Output the [x, y] coordinate of the center of the cell containing the given text.  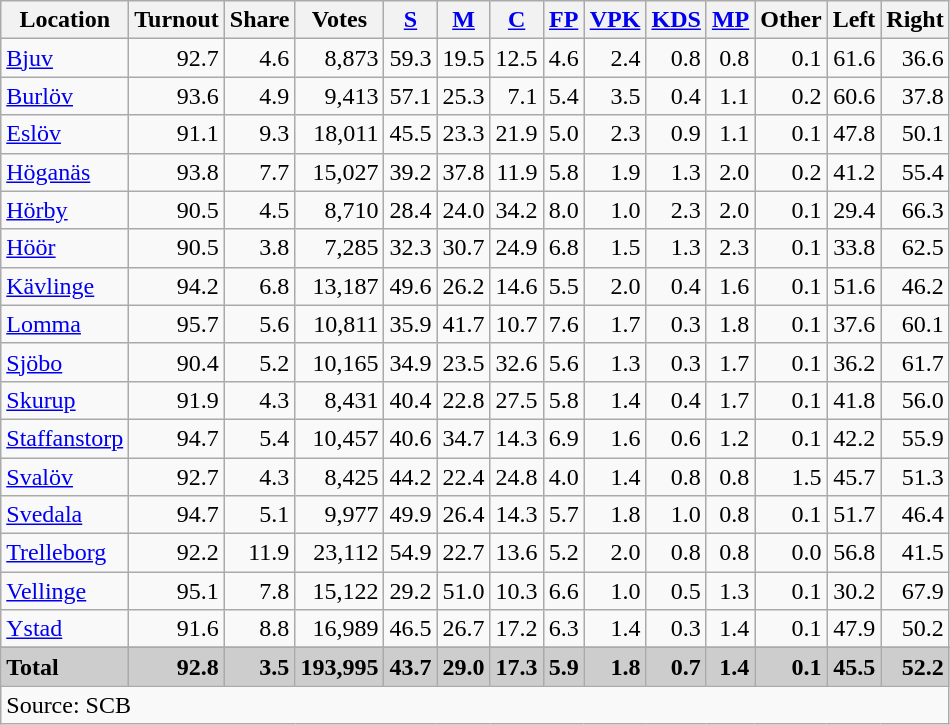
10.7 [516, 324]
90.4 [177, 362]
57.1 [410, 96]
51.7 [854, 515]
17.3 [516, 667]
22.7 [464, 553]
9.3 [260, 134]
28.4 [410, 210]
9,413 [340, 96]
49.9 [410, 515]
41.2 [854, 172]
62.5 [915, 248]
47.8 [854, 134]
Total [65, 667]
VPK [615, 20]
34.9 [410, 362]
0.0 [791, 553]
67.9 [915, 591]
36.2 [854, 362]
10.3 [516, 591]
95.7 [177, 324]
91.6 [177, 629]
8,425 [340, 477]
C [516, 20]
41.7 [464, 324]
61.6 [854, 58]
8.0 [564, 210]
7,285 [340, 248]
17.2 [516, 629]
19.5 [464, 58]
15,027 [340, 172]
13,187 [340, 286]
13.6 [516, 553]
27.5 [516, 400]
7.8 [260, 591]
46.2 [915, 286]
8,431 [340, 400]
59.3 [410, 58]
49.6 [410, 286]
21.9 [516, 134]
0.6 [676, 438]
37.6 [854, 324]
15,122 [340, 591]
Höör [65, 248]
7.7 [260, 172]
Share [260, 20]
0.5 [676, 591]
Left [854, 20]
Lomma [65, 324]
93.6 [177, 96]
55.9 [915, 438]
Location [65, 20]
54.9 [410, 553]
50.2 [915, 629]
Sjöbo [65, 362]
16,989 [340, 629]
50.1 [915, 134]
34.2 [516, 210]
94.2 [177, 286]
12.5 [516, 58]
Skurup [65, 400]
29.2 [410, 591]
41.5 [915, 553]
6.6 [564, 591]
23.3 [464, 134]
34.7 [464, 438]
25.3 [464, 96]
41.8 [854, 400]
Hörby [65, 210]
3.8 [260, 248]
32.6 [516, 362]
51.0 [464, 591]
Svedala [65, 515]
91.9 [177, 400]
18,011 [340, 134]
22.8 [464, 400]
24.8 [516, 477]
1.9 [615, 172]
Source: SCB [475, 705]
66.3 [915, 210]
95.1 [177, 591]
92.2 [177, 553]
Höganäs [65, 172]
93.8 [177, 172]
8,873 [340, 58]
33.8 [854, 248]
44.2 [410, 477]
47.9 [854, 629]
40.4 [410, 400]
23,112 [340, 553]
8,710 [340, 210]
1.2 [730, 438]
Trelleborg [65, 553]
Eslöv [65, 134]
91.1 [177, 134]
Burlöv [65, 96]
10,811 [340, 324]
5.1 [260, 515]
6.3 [564, 629]
55.4 [915, 172]
51.3 [915, 477]
Turnout [177, 20]
4.9 [260, 96]
S [410, 20]
26.7 [464, 629]
46.4 [915, 515]
22.4 [464, 477]
2.4 [615, 58]
6.9 [564, 438]
Ystad [65, 629]
29.0 [464, 667]
MP [730, 20]
5.9 [564, 667]
Votes [340, 20]
Kävlinge [65, 286]
52.2 [915, 667]
56.0 [915, 400]
Right [915, 20]
60.1 [915, 324]
43.7 [410, 667]
51.6 [854, 286]
46.5 [410, 629]
9,977 [340, 515]
193,995 [340, 667]
10,457 [340, 438]
Other [791, 20]
Svalöv [65, 477]
4.5 [260, 210]
8.8 [260, 629]
24.9 [516, 248]
FP [564, 20]
30.7 [464, 248]
4.0 [564, 477]
61.7 [915, 362]
92.8 [177, 667]
5.0 [564, 134]
14.6 [516, 286]
Bjuv [65, 58]
60.6 [854, 96]
40.6 [410, 438]
7.6 [564, 324]
30.2 [854, 591]
KDS [676, 20]
23.5 [464, 362]
32.3 [410, 248]
45.7 [854, 477]
39.2 [410, 172]
5.5 [564, 286]
0.9 [676, 134]
42.2 [854, 438]
35.9 [410, 324]
56.8 [854, 553]
26.2 [464, 286]
Staffanstorp [65, 438]
0.7 [676, 667]
36.6 [915, 58]
26.4 [464, 515]
29.4 [854, 210]
7.1 [516, 96]
Vellinge [65, 591]
5.7 [564, 515]
24.0 [464, 210]
M [464, 20]
10,165 [340, 362]
